Return [x, y] of the center of cell containing provided text 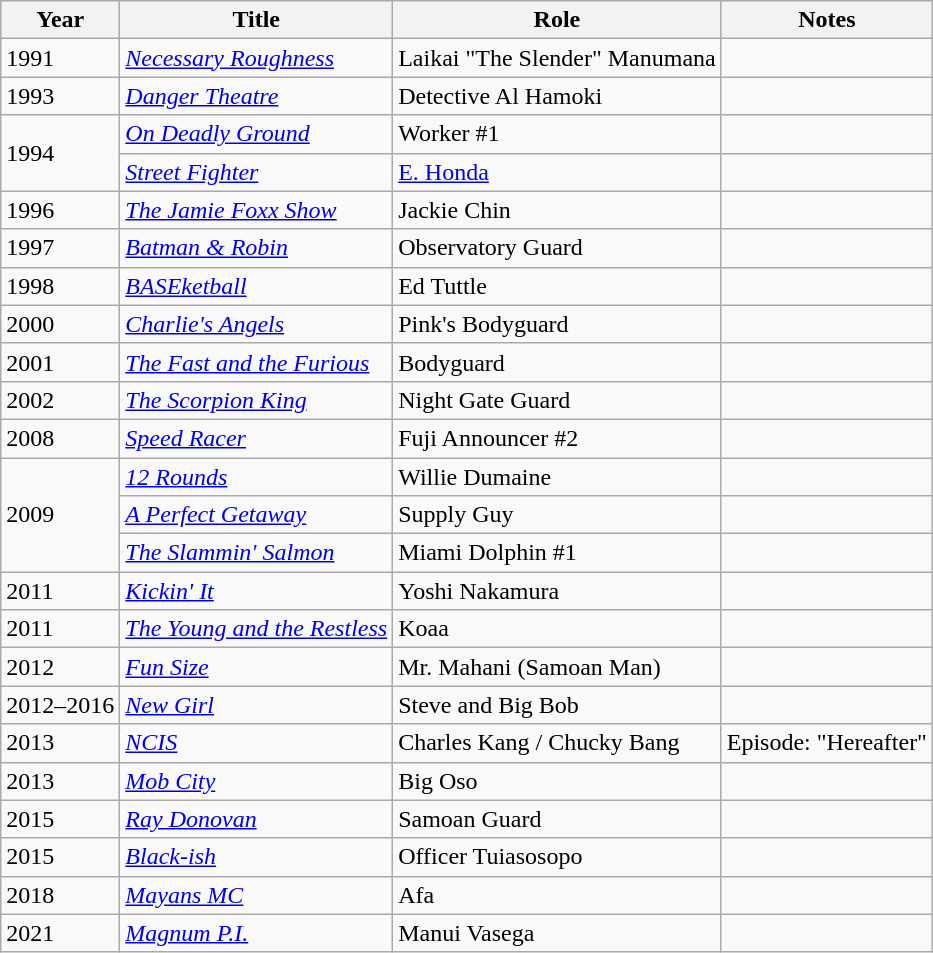
2001 [60, 362]
Role [558, 20]
Afa [558, 895]
Supply Guy [558, 515]
Worker #1 [558, 134]
2009 [60, 515]
Big Oso [558, 781]
The Fast and the Furious [256, 362]
1996 [60, 210]
Bodyguard [558, 362]
2012–2016 [60, 705]
The Jamie Foxx Show [256, 210]
Street Fighter [256, 172]
1993 [60, 96]
Speed Racer [256, 438]
Jackie Chin [558, 210]
On Deadly Ground [256, 134]
1998 [60, 286]
Steve and Big Bob [558, 705]
Year [60, 20]
E. Honda [558, 172]
1997 [60, 248]
Ray Donovan [256, 819]
Notes [826, 20]
Title [256, 20]
Episode: "Hereafter" [826, 743]
2012 [60, 667]
Pink's Bodyguard [558, 324]
Mr. Mahani (Samoan Man) [558, 667]
Black-ish [256, 857]
The Scorpion King [256, 400]
The Young and the Restless [256, 629]
Samoan Guard [558, 819]
Miami Dolphin #1 [558, 553]
The Slammin' Salmon [256, 553]
Officer Tuiasosopo [558, 857]
Observatory Guard [558, 248]
Necessary Roughness [256, 58]
Mob City [256, 781]
Batman & Robin [256, 248]
Danger Theatre [256, 96]
12 Rounds [256, 477]
1994 [60, 153]
2018 [60, 895]
Charles Kang / Chucky Bang [558, 743]
Night Gate Guard [558, 400]
A Perfect Getaway [256, 515]
2008 [60, 438]
Manui Vasega [558, 933]
2021 [60, 933]
Fun Size [256, 667]
NCIS [256, 743]
1991 [60, 58]
2002 [60, 400]
Detective Al Hamoki [558, 96]
Kickin' It [256, 591]
Laikai "The Slender" Manumana [558, 58]
Fuji Announcer #2 [558, 438]
Charlie's Angels [256, 324]
2000 [60, 324]
Mayans MC [256, 895]
Willie Dumaine [558, 477]
New Girl [256, 705]
BASEketball [256, 286]
Magnum P.I. [256, 933]
Koaa [558, 629]
Ed Tuttle [558, 286]
Yoshi Nakamura [558, 591]
